Detect which cell encompasses the target text, then output its (x, y) center coordinate. 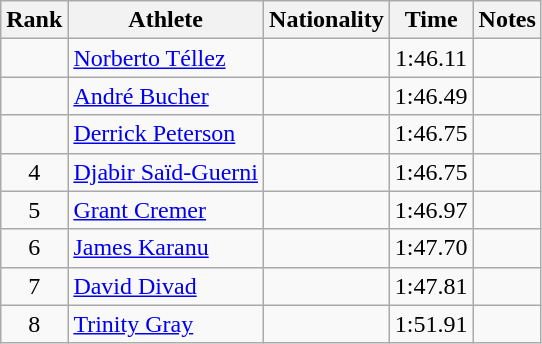
James Karanu (166, 248)
4 (34, 172)
Trinity Gray (166, 324)
Nationality (327, 20)
1:47.81 (431, 286)
David Divad (166, 286)
Athlete (166, 20)
5 (34, 210)
Djabir Saïd-Guerni (166, 172)
Grant Cremer (166, 210)
6 (34, 248)
André Bucher (166, 96)
1:46.49 (431, 96)
1:46.11 (431, 58)
Derrick Peterson (166, 134)
7 (34, 286)
1:46.97 (431, 210)
Time (431, 20)
Norberto Téllez (166, 58)
Rank (34, 20)
Notes (507, 20)
1:47.70 (431, 248)
8 (34, 324)
1:51.91 (431, 324)
